Search for the cell housing the specified text and yield its [x, y] center coordinate. 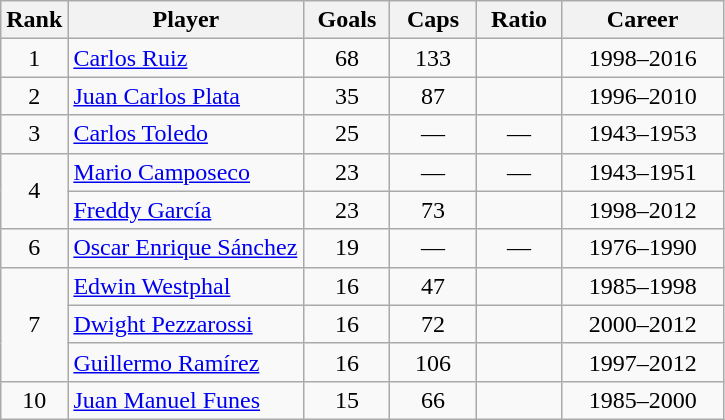
Career [642, 20]
2 [34, 96]
Oscar Enrique Sánchez [186, 248]
Dwight Pezzarossi [186, 324]
Goals [347, 20]
47 [433, 286]
1985–1998 [642, 286]
87 [433, 96]
1985–2000 [642, 400]
1998–2012 [642, 210]
2000–2012 [642, 324]
1 [34, 58]
Ratio [519, 20]
19 [347, 248]
35 [347, 96]
1998–2016 [642, 58]
1943–1951 [642, 172]
1996–2010 [642, 96]
1997–2012 [642, 362]
10 [34, 400]
73 [433, 210]
68 [347, 58]
Caps [433, 20]
15 [347, 400]
1943–1953 [642, 134]
Juan Carlos Plata [186, 96]
Edwin Westphal [186, 286]
106 [433, 362]
Mario Camposeco [186, 172]
1976–1990 [642, 248]
Player [186, 20]
Carlos Toledo [186, 134]
Juan Manuel Funes [186, 400]
25 [347, 134]
66 [433, 400]
Freddy García [186, 210]
133 [433, 58]
6 [34, 248]
4 [34, 191]
Carlos Ruiz [186, 58]
7 [34, 324]
Guillermo Ramírez [186, 362]
72 [433, 324]
Rank [34, 20]
3 [34, 134]
